Find where the given text appears and provide that cell's center as [X, Y] coordinate. 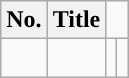
Title [76, 20]
No. [24, 20]
